Identify which cell holds the provided text, then report its [X, Y] central coordinate. 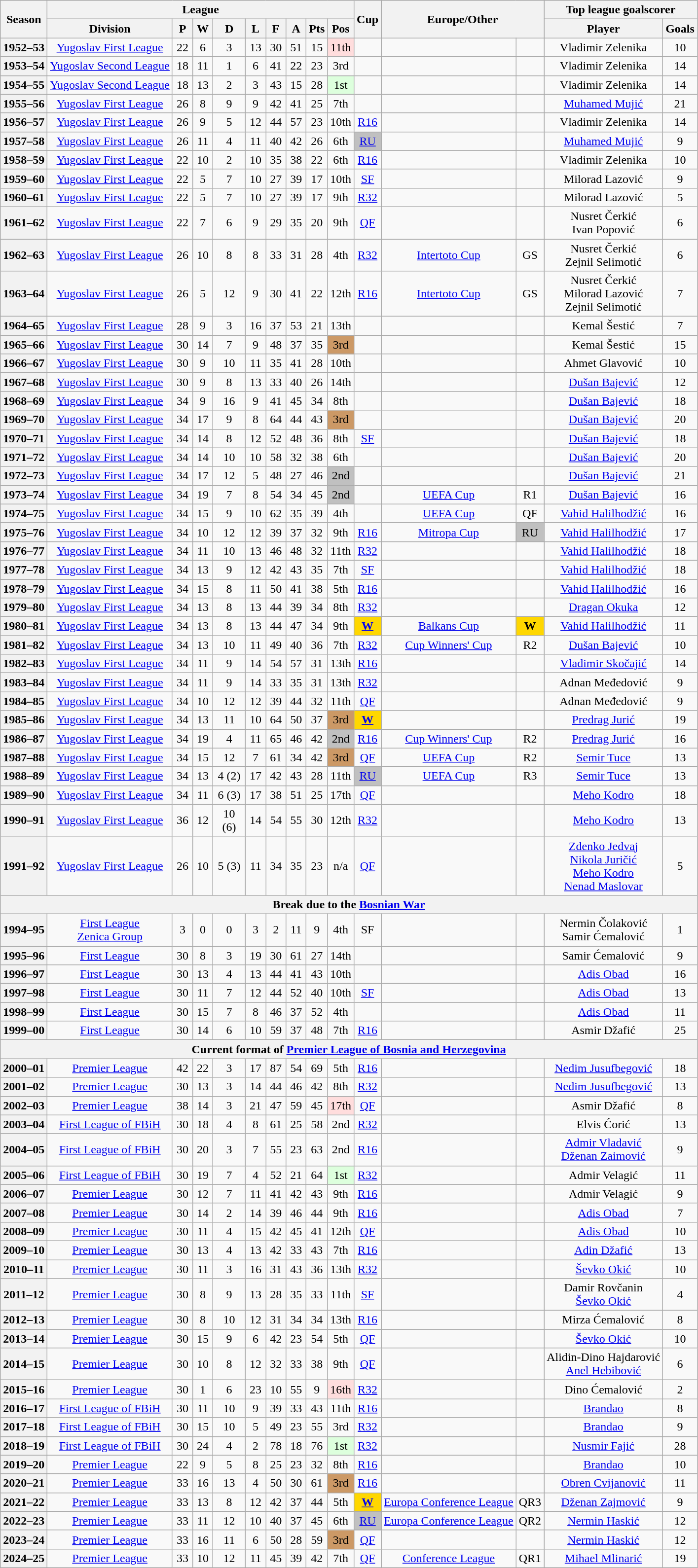
Nusmir Fajić [604, 1446]
16th [341, 1390]
n/a [341, 866]
1970–71 [24, 438]
Mitropa Cup [449, 532]
1952–53 [24, 47]
Division [110, 29]
A [296, 29]
62 [276, 513]
2011–12 [24, 1295]
Damir RovčaninŠevko Okić [604, 1295]
1999–00 [24, 1031]
2005–06 [24, 1175]
D [229, 29]
1974–75 [24, 513]
Mirza Ćemalović [604, 1320]
2015–16 [24, 1390]
Mihael Mlinarić [604, 1558]
1997–98 [24, 993]
Pts [317, 29]
87 [276, 1068]
2009–10 [24, 1250]
First LeagueZenica Group [110, 930]
2000–01 [24, 1068]
1985–86 [24, 720]
Samir Ćemalović [604, 955]
Admir VladavićDženan Zaimović [604, 1150]
1984–85 [24, 701]
Goals [680, 29]
1972–73 [24, 476]
1954–55 [24, 85]
Conference League [449, 1558]
1977–78 [24, 570]
2012–13 [24, 1320]
1973–74 [24, 495]
QR1 [530, 1558]
2020–21 [24, 1483]
1958–59 [24, 160]
Alidin-Dino HajdarovićAnel Hebibović [604, 1364]
1962–63 [24, 254]
1986–87 [24, 739]
2006–07 [24, 1194]
QR3 [530, 1502]
1959–60 [24, 178]
1968–69 [24, 401]
1989–90 [24, 795]
Elvis Ćorić [604, 1124]
Nusret ČerkićMilorad LazovićZejnil Selimotić [604, 294]
League [201, 10]
Adin Džafić [604, 1250]
Top league goalscorer [621, 10]
10 (6) [229, 820]
1971–72 [24, 457]
Player [604, 29]
1998–99 [24, 1012]
6 (3) [229, 795]
P [183, 29]
4 (2) [229, 776]
Break due to the Bosnian War [349, 904]
2023–24 [24, 1539]
1981–82 [24, 645]
Vladimir Skočajić [604, 664]
1964–65 [24, 326]
R3 [530, 776]
Nusret ČerkićIvan Popović [604, 223]
2002–03 [24, 1105]
Dragan Okuka [604, 607]
Ahmet Glavović [604, 363]
Europe/Other [463, 19]
Dženan Zajmović [604, 1502]
Season [24, 19]
2004–05 [24, 1150]
53 [296, 326]
1976–77 [24, 551]
1987–88 [24, 757]
1991–92 [24, 866]
2001–02 [24, 1087]
2013–14 [24, 1339]
2003–04 [24, 1124]
2021–22 [24, 1502]
L [256, 29]
Pos [341, 29]
Dino Ćemalović [604, 1390]
29 [276, 223]
1975–76 [24, 532]
2007–08 [24, 1212]
1979–80 [24, 607]
5 (3) [229, 866]
1966–67 [24, 363]
Zdenko JedvajNikola JuričićMeho KodroNenad Maslovar [604, 866]
63 [317, 1150]
1969–70 [24, 420]
2022–23 [24, 1521]
69 [317, 1068]
2016–17 [24, 1408]
2010–11 [24, 1269]
1990–91 [24, 820]
F [276, 29]
Current format of Premier League of Bosnia and Herzegovina [349, 1049]
24 [203, 1446]
1983–84 [24, 682]
2024–25 [24, 1558]
Balkans Cup [449, 626]
Obren Cvijanović [604, 1483]
1965–66 [24, 345]
1953–54 [24, 66]
1996–97 [24, 974]
1967–68 [24, 382]
Cup [368, 19]
1994–95 [24, 930]
1963–64 [24, 294]
1980–81 [24, 626]
QR2 [530, 1521]
1956–57 [24, 122]
1978–79 [24, 588]
1955–56 [24, 104]
2017–18 [24, 1427]
1995–96 [24, 955]
1960–61 [24, 197]
Nermin ČolakovićSamir Ćemalović [604, 930]
R1 [530, 495]
1982–83 [24, 664]
78 [276, 1446]
1957–58 [24, 141]
2019–20 [24, 1464]
2018–19 [24, 1446]
Nusret ČerkićZejnil Selimotić [604, 254]
1988–89 [24, 776]
2008–09 [24, 1231]
2014–15 [24, 1364]
76 [317, 1446]
1961–62 [24, 223]
65 [276, 739]
